From the cell containing the given text, extract its center point as [x, y] coordinate. 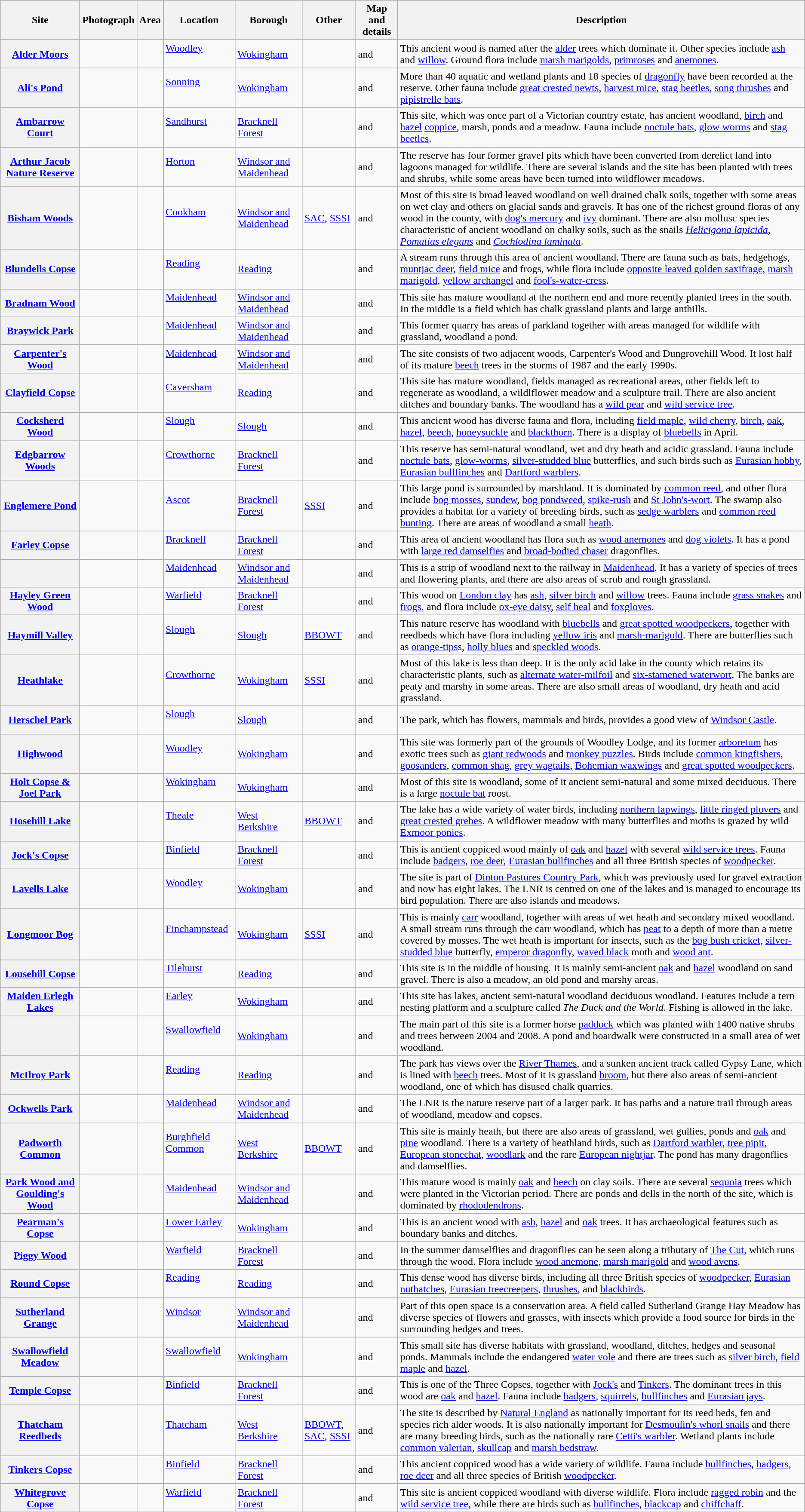
Description [601, 20]
Maiden Erlegh Lakes [40, 1002]
SAC, SSSI [329, 218]
Thatcham Reedbeds [40, 1430]
Map and details [377, 20]
Theale [200, 821]
Tilehurst [200, 973]
Ockwells Park [40, 1109]
The park, which has flowers, mammals and birds, provides a good view of Windsor Castle. [601, 720]
Ali's Pond [40, 88]
Sonning [200, 88]
Location [200, 20]
Longmoor Bog [40, 934]
This ancient coppiced wood has a wide variety of wildlife. Fauna include bullfinches, badgers, roe deer and all three species of British woodpecker. [601, 1469]
Burghfield Common [200, 1149]
Hosehill Lake [40, 821]
Braywick Park [40, 331]
Sandhurst [200, 127]
Lousehill Copse [40, 973]
Whitegrove Copse [40, 1498]
Other [329, 20]
Carpenter's Wood [40, 359]
Highwood [40, 754]
Photograph [108, 20]
Windsor [200, 1317]
Site [40, 20]
Herschel Park [40, 720]
Finchampstead [200, 934]
Thatcham [200, 1430]
McIlroy Park [40, 1075]
Horton [200, 167]
This is an ancient wood with ash, hazel and oak trees. It has archaeological features such as boundary banks and ditches. [601, 1228]
Tinkers Copse [40, 1469]
Round Copse [40, 1284]
Edgbarrow Woods [40, 460]
Swallowfield Meadow [40, 1357]
Piggy Wood [40, 1255]
Caversham [200, 393]
Area [150, 20]
Padworth Common [40, 1149]
Lavells Lake [40, 889]
BBOWT, SAC, SSSI [329, 1430]
Bradnam Wood [40, 303]
Alder Moors [40, 54]
Lower Earley [200, 1228]
Blundells Copse [40, 269]
Earley [200, 1002]
Cocksherd Wood [40, 426]
Borough [269, 20]
Jock's Copse [40, 855]
Pearman's Copse [40, 1228]
Temple Copse [40, 1390]
Cookham [200, 218]
Park Wood and Goulding's Wood [40, 1194]
Clayfield Copse [40, 393]
Farley Copse [40, 545]
Ambarrow Court [40, 127]
Most of this site is woodland, some of it ancient semi-natural and some mixed deciduous. There is a large noctule bat roost. [601, 788]
Heathlake [40, 680]
The LNR is the nature reserve part of a larger park. It has paths and a nature trail through areas of woodland, meadow and copses. [601, 1109]
Holt Copse & Joel Park [40, 788]
This former quarry has areas of parkland together with areas managed for wildlife with grassland, woodland a pond. [601, 331]
Sutherland Grange [40, 1317]
Hayley Green Wood [40, 601]
Arthur Jacob Nature Reserve [40, 167]
Bracknell [200, 545]
Haymill Valley [40, 635]
Bisham Woods [40, 218]
Ascot [200, 506]
Englemere Pond [40, 506]
